Pinpoint the cell where the given text exists, returning its [x, y] midpoint coordinate. 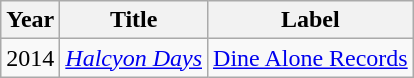
2014 [30, 58]
Title [134, 20]
Halcyon Days [134, 58]
Dine Alone Records [311, 58]
Year [30, 20]
Label [311, 20]
